For the text-containing cell, return its midpoint in (X, Y) coordinate format. 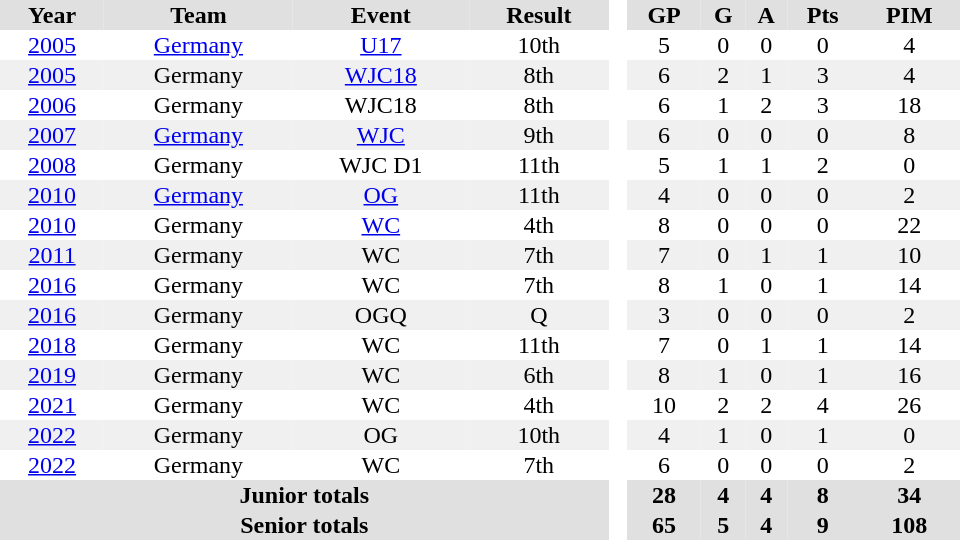
2007 (52, 135)
2006 (52, 105)
28 (664, 495)
WJC D1 (381, 165)
108 (909, 525)
2019 (52, 375)
Q (539, 315)
65 (664, 525)
6th (539, 375)
U17 (381, 45)
Pts (822, 15)
Year (52, 15)
9 (822, 525)
Result (539, 15)
2011 (52, 255)
34 (909, 495)
Event (381, 15)
A (766, 15)
2008 (52, 165)
22 (909, 225)
Senior totals (304, 525)
GP (664, 15)
16 (909, 375)
Team (198, 15)
2018 (52, 345)
OGQ (381, 315)
2021 (52, 405)
G (723, 15)
PIM (909, 15)
26 (909, 405)
9th (539, 135)
18 (909, 105)
WJC (381, 135)
Junior totals (304, 495)
